Locate the cell with the specified text and output its [x, y] center coordinate. 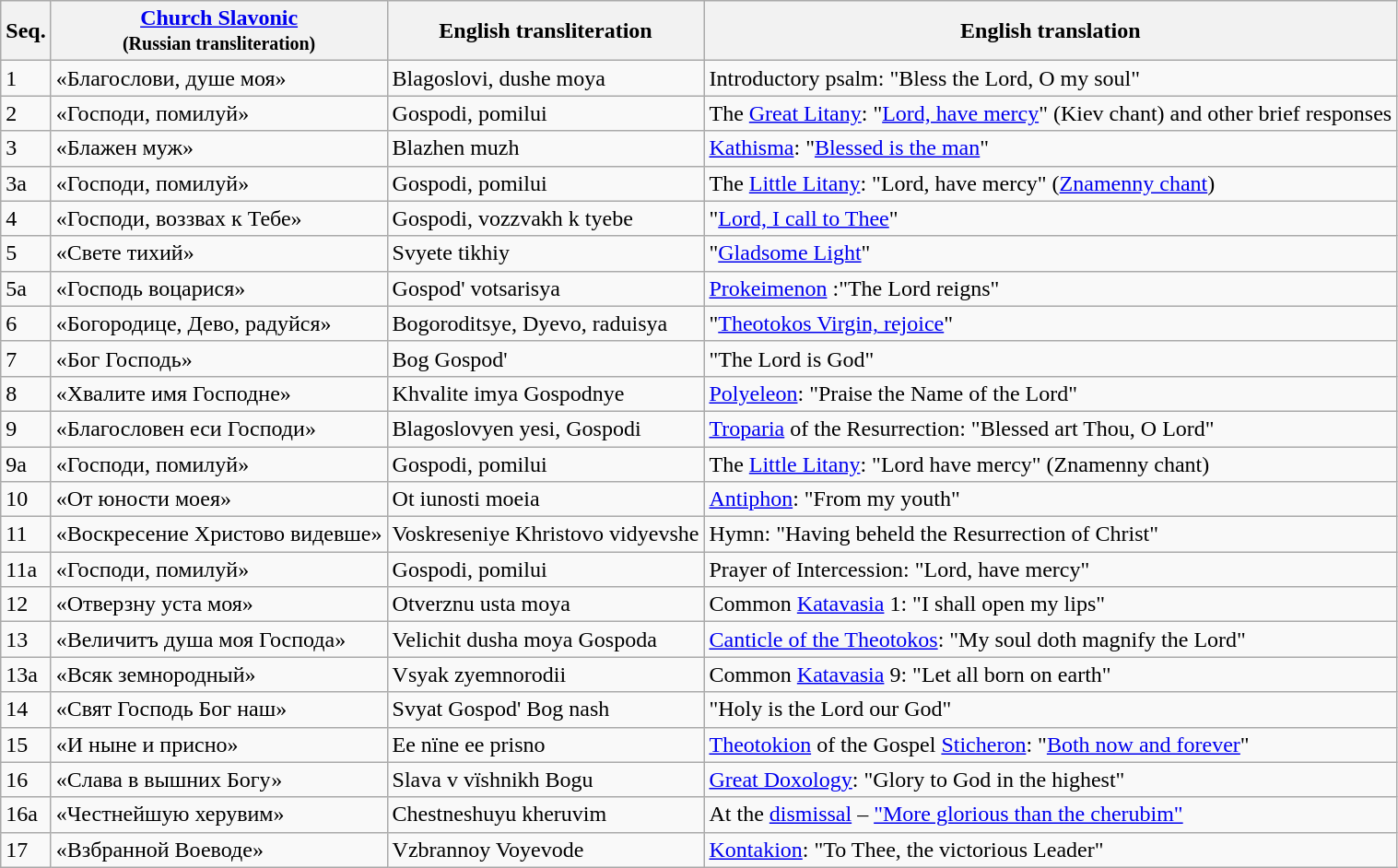
«Величитъ душа моя Господа» [219, 639]
Prayer of Intercession: "Lord, have mercy" [1051, 569]
Great Doxology: "Glory to God in the highest" [1051, 780]
Blagoslovyen yesi, Gospodi [546, 428]
«Благословен еси Господи» [219, 428]
Prokeimenon :"The Lord reigns" [1051, 288]
Blagoslovi, dushe moya [546, 78]
"Lord, I call to Thee" [1051, 218]
Khvalite imya Gospodnye [546, 393]
«Отверзну уста моя» [219, 604]
8 [26, 393]
7 [26, 358]
«От юности моея» [219, 499]
13 [26, 639]
11a [26, 569]
Vzbrannoy Voyevode [546, 850]
16 [26, 780]
12 [26, 604]
Troparia of the Resurrection: "Blessed art Thou, O Lord" [1051, 428]
Slava v vïshnikh Bogu [546, 780]
Ee nïne ee prisno [546, 745]
Bog Gospod' [546, 358]
Theotokion of the Gospel Sticheron: "Both now and forever" [1051, 745]
Canticle of the Theotokos: "My soul doth magnify the Lord" [1051, 639]
15 [26, 745]
At the dismissal – "More glorious than the cherubim" [1051, 815]
Gospod' votsarisya [546, 288]
Kontakion: "To Thee, the victorious Leader" [1051, 850]
9a [26, 463]
Common Katavasia 9: "Let all born on earth" [1051, 674]
Church Slavonic(Russian transliteration) [219, 31]
«И ныне и присно» [219, 745]
Blazhen muzh [546, 148]
The Great Litany: "Lord, have mercy" (Kiev chant) and other brief responses [1051, 113]
"Theotokos Virgin, rejoice" [1051, 323]
9 [26, 428]
«Господи, воззвах к Тебе» [219, 218]
Introductory psalm: "Bless the Lord, O my soul" [1051, 78]
«Честнейшую херувим» [219, 815]
2 [26, 113]
1 [26, 78]
17 [26, 850]
"Holy is the Lord our God" [1051, 710]
Chestneshuyu kheruvim [546, 815]
14 [26, 710]
Ot iunosti moeia [546, 499]
The Little Litany: "Lord, have mercy" (Znamenny chant) [1051, 183]
Polyeleon: "Praise the Name of the Lord" [1051, 393]
Seq. [26, 31]
Antiphon: "From my youth" [1051, 499]
The Little Litany: "Lord have mercy" (Znamenny chant) [1051, 463]
11 [26, 534]
10 [26, 499]
«Всяк земнородный» [219, 674]
4 [26, 218]
5a [26, 288]
Svyete tikhiy [546, 253]
«Воскресение Христово видевше» [219, 534]
«Слава в вышних Богу» [219, 780]
English translation [1051, 31]
3 [26, 148]
«Блажен муж» [219, 148]
Svyat Gospod' Bog nash [546, 710]
Voskreseniye Khristovo vidyevshe [546, 534]
«Благослови, душе моя» [219, 78]
Common Katavasia 1: "I shall open my lips" [1051, 604]
«Господь воцарися» [219, 288]
5 [26, 253]
«Свете тихий» [219, 253]
Kathisma: "Blessed is the man" [1051, 148]
«Взбранной Воеводе» [219, 850]
«Богородице, Дево, радуйся» [219, 323]
Gospodi, vozzvakh k tyebe [546, 218]
Bogoroditsye, Dyevo, raduisya [546, 323]
Hymn: "Having beheld the Resurrection of Christ" [1051, 534]
Velichit dusha moya Gospoda [546, 639]
«Бог Господь» [219, 358]
«Хвалите имя Господне» [219, 393]
6 [26, 323]
English transliteration [546, 31]
3a [26, 183]
«Свят Господь Бог наш» [219, 710]
Vsyak zyemnorodii [546, 674]
"The Lord is God" [1051, 358]
13a [26, 674]
16a [26, 815]
"Gladsome Light" [1051, 253]
Otverznu usta moya [546, 604]
